Output the (X, Y) coordinate of the center of the cell containing the given text.  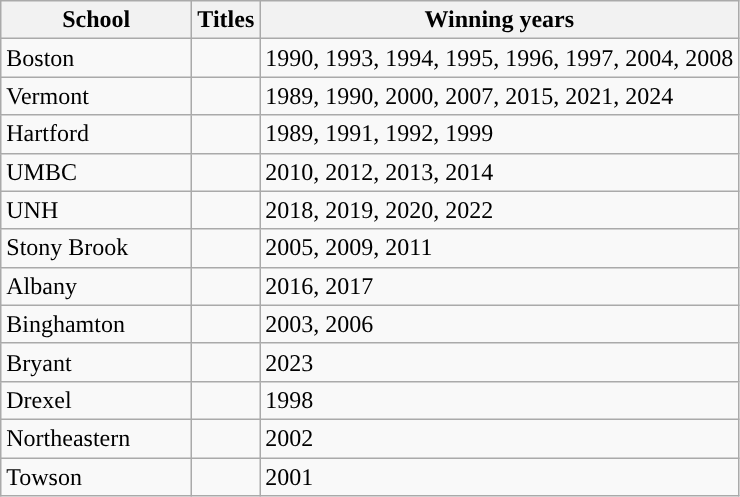
2016, 2017 (500, 286)
2003, 2006 (500, 324)
Binghamton (96, 324)
2023 (500, 362)
1989, 1991, 1992, 1999 (500, 134)
Northeastern (96, 438)
2018, 2019, 2020, 2022 (500, 210)
Bryant (96, 362)
1998 (500, 400)
1990, 1993, 1994, 1995, 1996, 1997, 2004, 2008 (500, 58)
2001 (500, 477)
Winning years (500, 20)
Towson (96, 477)
UNH (96, 210)
2010, 2012, 2013, 2014 (500, 172)
2005, 2009, 2011 (500, 248)
UMBC (96, 172)
Drexel (96, 400)
Stony Brook (96, 248)
1989, 1990, 2000, 2007, 2015, 2021, 2024 (500, 96)
Titles (226, 20)
Hartford (96, 134)
School (96, 20)
2002 (500, 438)
Boston (96, 58)
Albany (96, 286)
Vermont (96, 96)
